Search for the cell housing the specified text and yield its [X, Y] center coordinate. 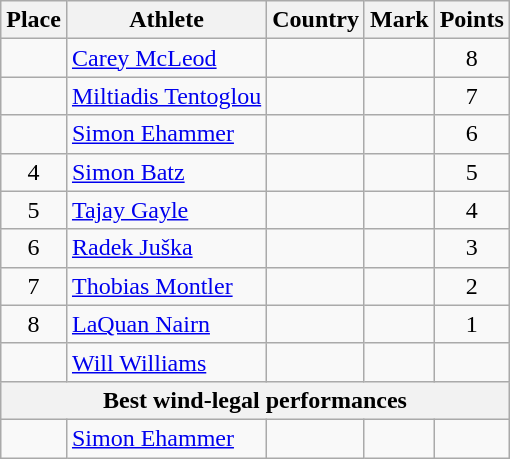
Mark [399, 20]
Athlete [166, 20]
Country [316, 20]
Will Williams [166, 362]
LaQuan Nairn [166, 324]
Thobias Montler [166, 286]
3 [472, 248]
Radek Juška [166, 248]
Place [34, 20]
1 [472, 324]
Miltiadis Tentoglou [166, 96]
Tajay Gayle [166, 210]
2 [472, 286]
Carey McLeod [166, 58]
Simon Batz [166, 172]
Points [472, 20]
Best wind-legal performances [255, 400]
